Scan for the cell matching the given text and deliver its (X, Y) coordinate at center. 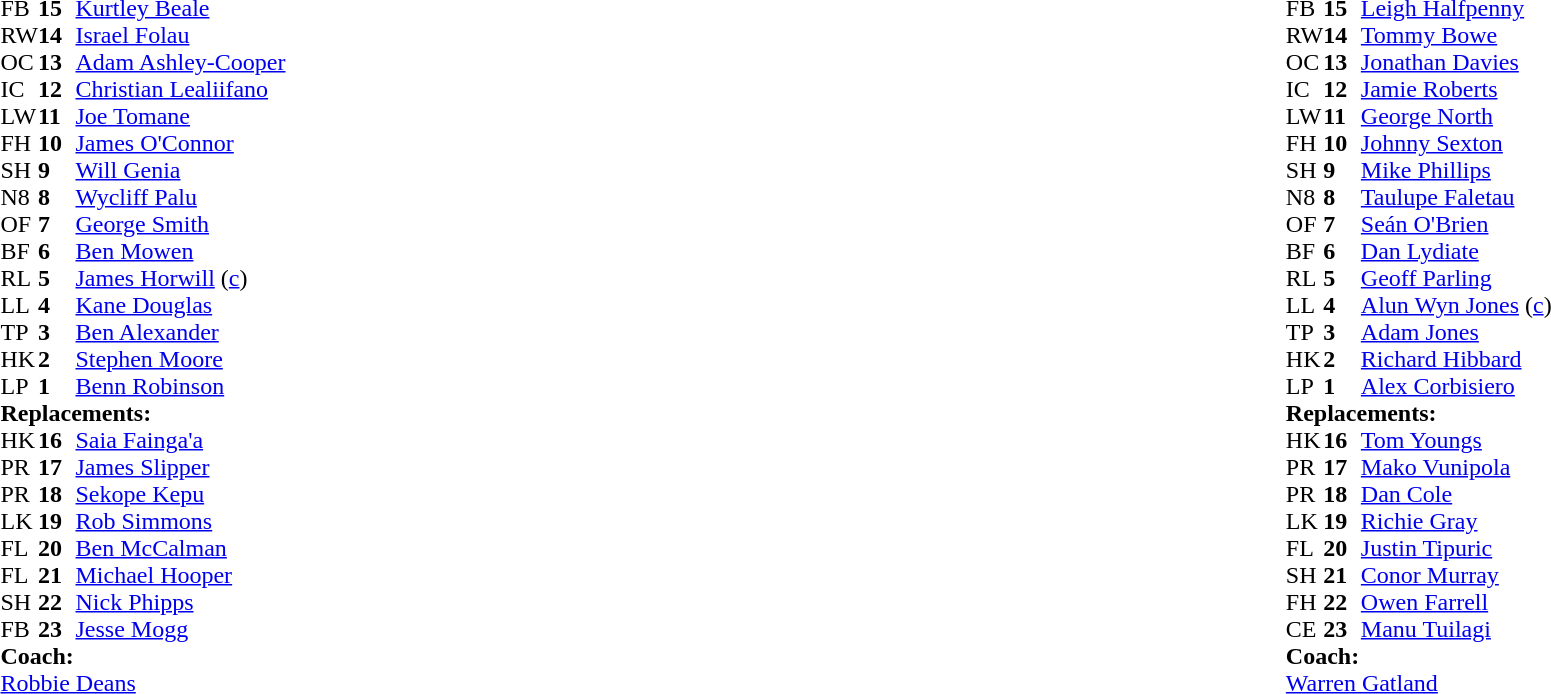
Ben Mowen (181, 252)
Christian Lealiifano (181, 90)
Replacements: (142, 414)
Sekope Kepu (181, 494)
George Smith (181, 224)
Ben Alexander (181, 332)
CE (1305, 630)
Ben McCalman (181, 548)
Michael Hooper (181, 576)
James O'Connor (181, 144)
Coach: (142, 656)
Adam Ashley-Cooper (181, 62)
Saia Fainga'a (181, 440)
Nick Phipps (181, 602)
Benn Robinson (181, 386)
Will Genia (181, 170)
Rob Simmons (181, 522)
FB (19, 630)
Stephen Moore (181, 360)
Joe Tomane (181, 116)
James Horwill (c) (181, 278)
Jesse Mogg (181, 630)
Wycliff Palu (181, 198)
James Slipper (181, 468)
Kane Douglas (181, 306)
Israel Folau (181, 36)
